From the cell containing the given text, extract its center point as (x, y) coordinate. 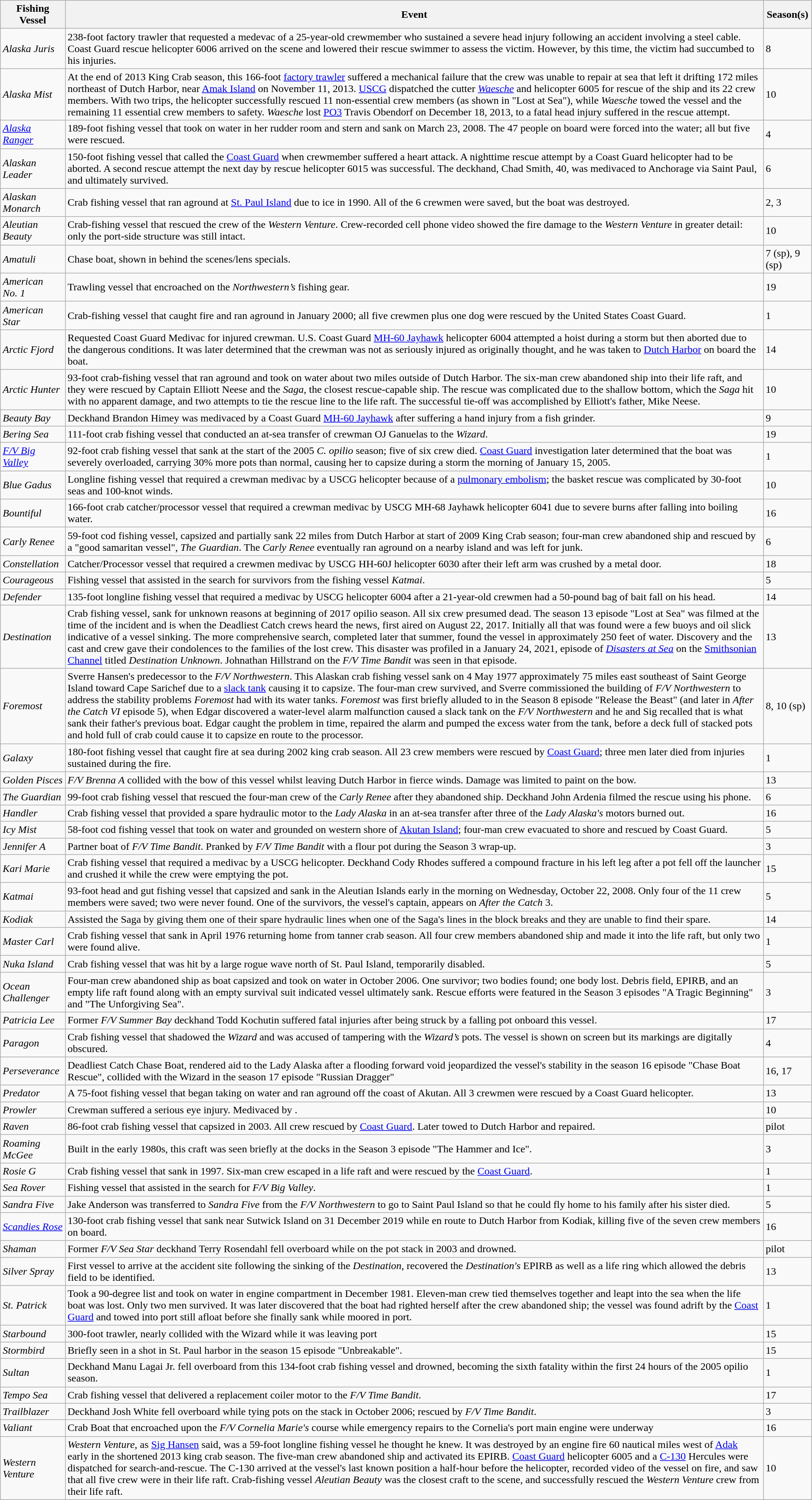
Deckhand Josh White fell overboard while tying pots on the stack in October 2006; rescued by F/V Time Bandit. (414, 1411)
Crab fishing vessel that ran aground at St. Paul Island due to ice in 1990. All of the 6 crewmen were saved, but the boat was destroyed. (414, 202)
Fishing vessel that assisted in the search for survivors from the fishing vessel Katmai. (414, 580)
Foremost (33, 706)
Sea Rover (33, 1187)
Alaska Ranger (33, 135)
Event (414, 15)
18 (788, 564)
Prowler (33, 1110)
Silver Spray (33, 1272)
Built in the early 1980s, this craft was seen briefly at the docks in the Season 3 episode "The Hammer and Ice". (414, 1148)
Defender (33, 597)
Alaskan Monarch (33, 202)
Arctic Fjord (33, 349)
16, 17 (788, 1071)
Fishing vessel that assisted in the search for F/V Big Valley. (414, 1187)
Starbound (33, 1334)
Jennifer A (33, 846)
Valiant (33, 1428)
Briefly seen in a shot in St. Paul harbor in the season 15 episode "Unbreakable". (414, 1350)
Icy Mist (33, 829)
Deckhand Brandon Himey was medivaced by a Coast Guard MH-60 Jayhawk after suffering a hand injury from a fish grinder. (414, 418)
Kodiak (33, 919)
Predator (33, 1093)
Paragon (33, 1043)
Constellation (33, 564)
Blue Gadus (33, 485)
Crab-fishing vessel that caught fire and ran aground in January 2000; all five crewmen plus one dog were rescued by the United States Coast Guard. (414, 315)
Alaskan Leader (33, 168)
Crab fishing vessel that was hit by a large rogue wave north of St. Paul Island, temporarily disabled. (414, 964)
2, 3 (788, 202)
A 75-foot fishing vessel that began taking on water and ran aground off the coast of Akutan. All 3 crewmen were rescued by a Coast Guard helicopter. (414, 1093)
Tempo Sea (33, 1395)
Rosie G (33, 1171)
Crab Boat that encroached upon the F/V Cornelia Marie's course while emergency repairs to the Cornelia's port main engine were underway (414, 1428)
Trawling vessel that encroached on the Northwestern’s fishing gear. (414, 287)
Partner boat of F/V Time Bandit. Pranked by F/V Time Bandit with a flour pot during the Season 3 wrap-up. (414, 846)
Alaska Juris (33, 49)
Season(s) (788, 15)
300-foot trawler, nearly collided with the Wizard while it was leaving port (414, 1334)
American Star (33, 315)
Crab fishing vessel that delivered a replacement coiler motor to the F/V Time Bandit. (414, 1395)
Bering Sea (33, 434)
Crewman suffered a serious eye injury. Medivaced by . (414, 1110)
St. Patrick (33, 1306)
9 (788, 418)
Scandies Rose (33, 1227)
86-foot crab fishing vessel that capsized in 2003. All crew rescued by Coast Guard. Later towed to Dutch Harbor and repaired. (414, 1126)
7 (sp), 9 (sp) (788, 259)
111-foot crab fishing vessel that conducted an at-sea transfer of crewman OJ Ganuelas to the Wizard. (414, 434)
Patricia Lee (33, 1020)
F/V Big Valley (33, 457)
Beauty Bay (33, 418)
Nuka Island (33, 964)
Raven (33, 1126)
Western Venture (33, 1468)
Aleutian Beauty (33, 231)
Perseverance (33, 1071)
Stormbird (33, 1350)
Amatuli (33, 259)
Master Carl (33, 942)
Sandra Five (33, 1204)
Handler (33, 813)
Kari Marie (33, 869)
American No. 1 (33, 287)
Katmai (33, 897)
F/V Brenna A collided with the bow of this vessel whilst leaving Dutch Harbor in fierce winds. Damage was limited to paint on the bow. (414, 780)
8 (788, 49)
Arctic Hunter (33, 389)
Alaska Mist (33, 95)
8, 10 (sp) (788, 706)
Former F/V Sea Star deckhand Terry Rosendahl fell overboard while on the pot stack in 2003 and drowned. (414, 1249)
Carly Renee (33, 542)
Former F/V Summer Bay deckhand Todd Kochutin suffered fatal injuries after being struck by a falling pot onboard this vessel. (414, 1020)
Ocean Challenger (33, 992)
Golden Pisces (33, 780)
Crab fishing vessel that sank in 1997. Six-man crew escaped in a life raft and were rescued by the Coast Guard. (414, 1171)
Catcher/Processor vessel that required a crewmen medivac by USCG HH-60J helicopter 6030 after their left arm was crushed by a metal door. (414, 564)
Shaman (33, 1249)
The Guardian (33, 796)
Bountiful (33, 513)
Sultan (33, 1372)
Galaxy (33, 758)
Trailblazer (33, 1411)
Destination (33, 637)
Roaming McGee (33, 1148)
Courageous (33, 580)
Chase boat, shown in behind the scenes/lens specials. (414, 259)
Fishing Vessel (33, 15)
